Detect which cell encompasses the target text, then output its [x, y] center coordinate. 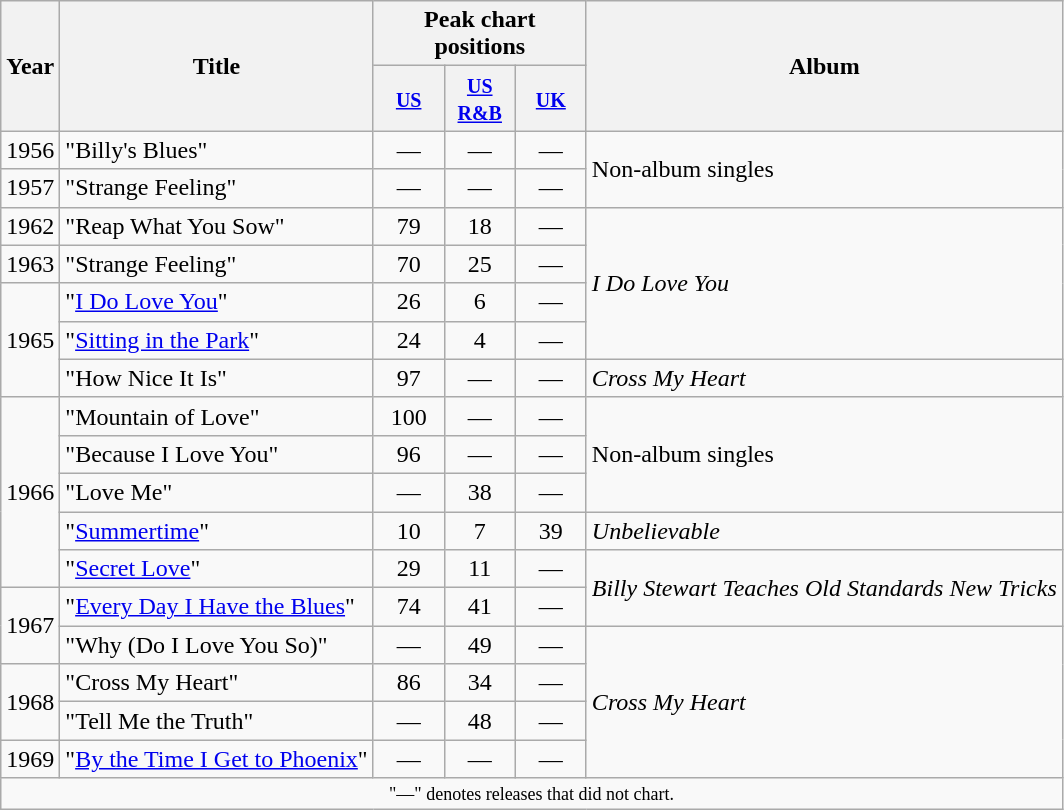
74 [408, 607]
1965 [30, 340]
Peak chart positions [480, 34]
"Love Me" [216, 492]
38 [480, 492]
49 [480, 645]
UK [550, 98]
Title [216, 66]
"How Nice It Is" [216, 378]
18 [480, 226]
"Reap What You Sow" [216, 226]
100 [408, 416]
Year [30, 66]
"By the Time I Get to Phoenix" [216, 759]
34 [480, 683]
"Because I Love You" [216, 454]
1967 [30, 626]
7 [480, 531]
26 [408, 302]
25 [480, 264]
"Why (Do I Love You So)" [216, 645]
US R&B [480, 98]
"Mountain of Love" [216, 416]
79 [408, 226]
48 [480, 721]
"Tell Me the Truth" [216, 721]
"Secret Love" [216, 569]
"I Do Love You" [216, 302]
39 [550, 531]
Album [824, 66]
11 [480, 569]
1957 [30, 188]
6 [480, 302]
1956 [30, 150]
96 [408, 454]
"Sitting in the Park" [216, 340]
1966 [30, 492]
41 [480, 607]
29 [408, 569]
US [408, 98]
"Summertime" [216, 531]
"Billy's Blues" [216, 150]
86 [408, 683]
4 [480, 340]
"—" denotes releases that did not chart. [532, 794]
1962 [30, 226]
1963 [30, 264]
I Do Love You [824, 283]
"Every Day I Have the Blues" [216, 607]
Unbelievable [824, 531]
70 [408, 264]
1969 [30, 759]
1968 [30, 702]
24 [408, 340]
10 [408, 531]
97 [408, 378]
Billy Stewart Teaches Old Standards New Tricks [824, 588]
"Cross My Heart" [216, 683]
